Pinpoint the cell where the given text exists, returning its [x, y] midpoint coordinate. 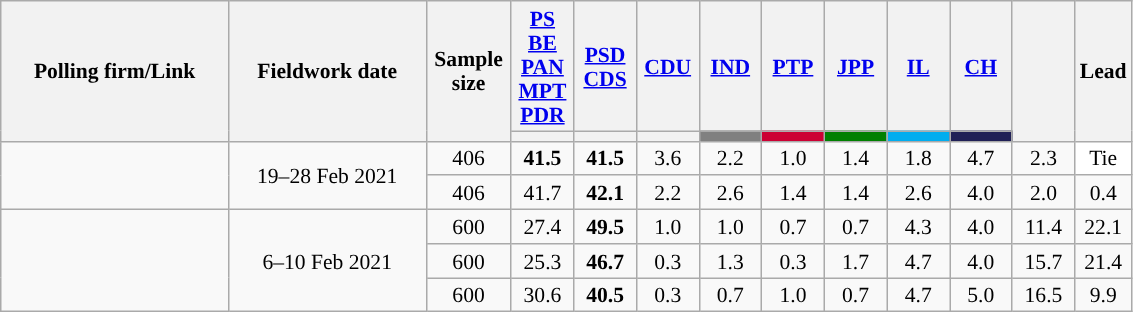
JPP [856, 66]
9.9 [1104, 295]
2.3 [1044, 158]
42.1 [606, 193]
IL [918, 66]
Lead [1104, 71]
25.3 [542, 261]
16.5 [1044, 295]
Tie [1104, 158]
CH [982, 66]
Polling firm/Link [115, 71]
Fieldwork date [327, 71]
19–28 Feb 2021 [327, 175]
27.4 [542, 227]
49.5 [606, 227]
1.3 [730, 261]
PSBEPANMPTPDR [542, 66]
4.3 [918, 227]
CDU [668, 66]
46.7 [606, 261]
15.7 [1044, 261]
PSDCDS [606, 66]
PTP [794, 66]
2.0 [1044, 193]
Sample size [468, 71]
1.7 [856, 261]
30.6 [542, 295]
IND [730, 66]
5.0 [982, 295]
1.8 [918, 158]
11.4 [1044, 227]
21.4 [1104, 261]
3.6 [668, 158]
41.7 [542, 193]
40.5 [606, 295]
0.4 [1104, 193]
6–10 Feb 2021 [327, 261]
22.1 [1104, 227]
